Find where the given text appears and provide that cell's center as [X, Y] coordinate. 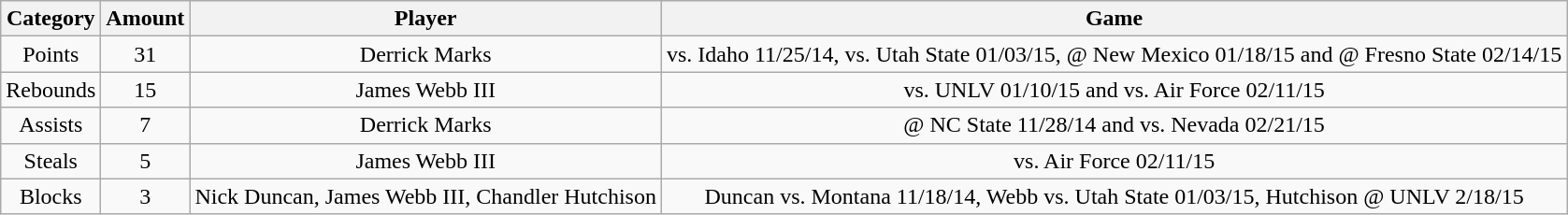
Category [50, 19]
7 [146, 125]
vs. Air Force 02/11/15 [1114, 161]
Blocks [50, 196]
vs. Idaho 11/25/14, vs. Utah State 01/03/15, @ New Mexico 01/18/15 and @ Fresno State 02/14/15 [1114, 54]
3 [146, 196]
Player [426, 19]
Duncan vs. Montana 11/18/14, Webb vs. Utah State 01/03/15, Hutchison @ UNLV 2/18/15 [1114, 196]
Points [50, 54]
Assists [50, 125]
5 [146, 161]
Steals [50, 161]
vs. UNLV 01/10/15 and vs. Air Force 02/11/15 [1114, 90]
Amount [146, 19]
31 [146, 54]
Rebounds [50, 90]
@ NC State 11/28/14 and vs. Nevada 02/21/15 [1114, 125]
Game [1114, 19]
Nick Duncan, James Webb III, Chandler Hutchison [426, 196]
15 [146, 90]
